Return (x, y) of the center of cell containing provided text 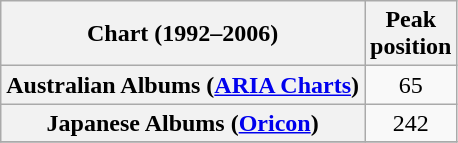
Chart (1992–2006) (183, 34)
Japanese Albums (Oricon) (183, 123)
65 (411, 85)
Peakposition (411, 34)
Australian Albums (ARIA Charts) (183, 85)
242 (411, 123)
